Determine the [x, y] coordinate at the center of the cell enclosing the given text.  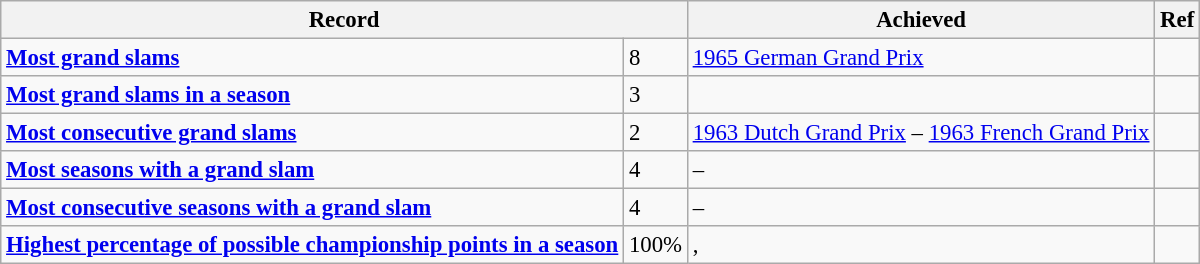
Most seasons with a grand slam [312, 170]
1963 Dutch Grand Prix – 1963 French Grand Prix [920, 133]
Ref [1178, 20]
100% [656, 245]
8 [656, 58]
Most grand slams in a season [312, 95]
Record [344, 20]
3 [656, 95]
Most consecutive grand slams [312, 133]
Achieved [920, 20]
2 [656, 133]
1965 German Grand Prix [920, 58]
Highest percentage of possible championship points in a season [312, 245]
, [920, 245]
Most consecutive seasons with a grand slam [312, 208]
Most grand slams [312, 58]
